Scan for the cell matching the given text and deliver its (X, Y) coordinate at center. 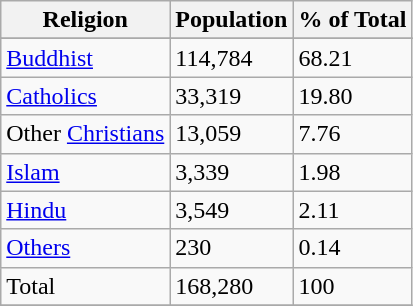
Catholics (86, 96)
230 (232, 248)
3,549 (232, 210)
7.76 (352, 134)
0.14 (352, 248)
3,339 (232, 172)
68.21 (352, 58)
2.11 (352, 210)
100 (352, 286)
Others (86, 248)
Other Christians (86, 134)
168,280 (232, 286)
Hindu (86, 210)
Religion (86, 20)
33,319 (232, 96)
13,059 (232, 134)
Population (232, 20)
Buddhist (86, 58)
Total (86, 286)
114,784 (232, 58)
% of Total (352, 20)
Islam (86, 172)
1.98 (352, 172)
19.80 (352, 96)
